Return the (x, y) coordinate for the center point of the cell that contains the specified text.  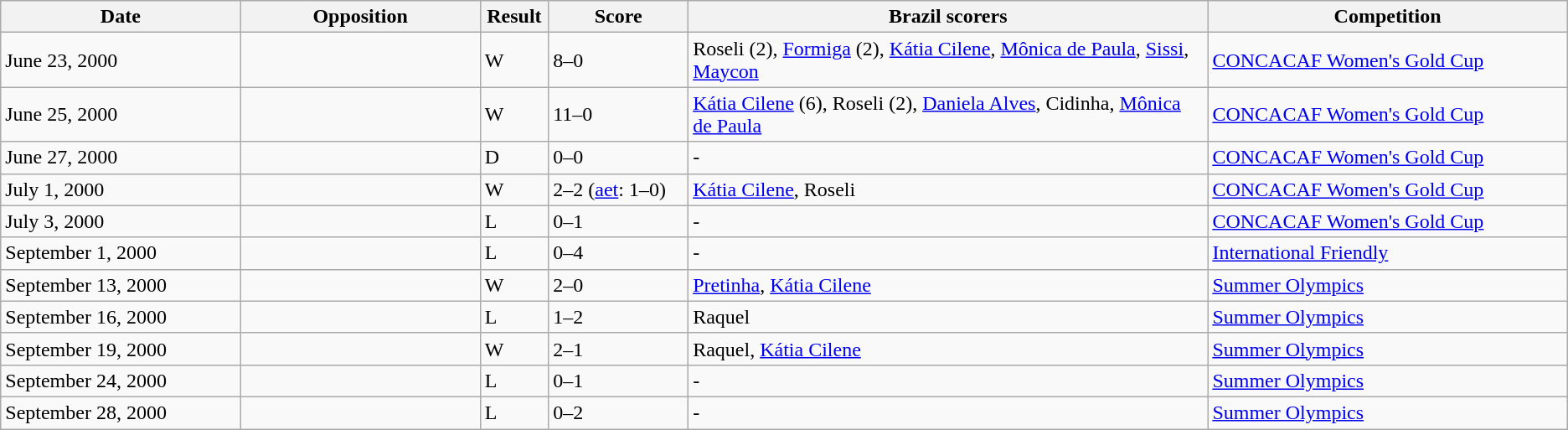
June 23, 2000 (121, 60)
June 27, 2000 (121, 158)
Score (618, 17)
0–4 (618, 253)
Date (121, 17)
September 24, 2000 (121, 381)
September 28, 2000 (121, 412)
September 16, 2000 (121, 317)
Raquel, Kátia Cilene (948, 349)
0–2 (618, 412)
11–0 (618, 114)
International Friendly (1387, 253)
Opposition (360, 17)
Brazil scorers (948, 17)
September 19, 2000 (121, 349)
2–0 (618, 285)
Competition (1387, 17)
July 3, 2000 (121, 221)
Pretinha, Kátia Cilene (948, 285)
2–2 (aet: 1–0) (618, 189)
0–0 (618, 158)
Result (514, 17)
September 13, 2000 (121, 285)
June 25, 2000 (121, 114)
2–1 (618, 349)
D (514, 158)
Raquel (948, 317)
September 1, 2000 (121, 253)
8–0 (618, 60)
Kátia Cilene (6), Roseli (2), Daniela Alves, Cidinha, Mônica de Paula (948, 114)
July 1, 2000 (121, 189)
1–2 (618, 317)
Kátia Cilene, Roseli (948, 189)
Roseli (2), Formiga (2), Kátia Cilene, Mônica de Paula, Sissi, Maycon (948, 60)
